Return the [X, Y] coordinate for the center point of the cell that contains the specified text.  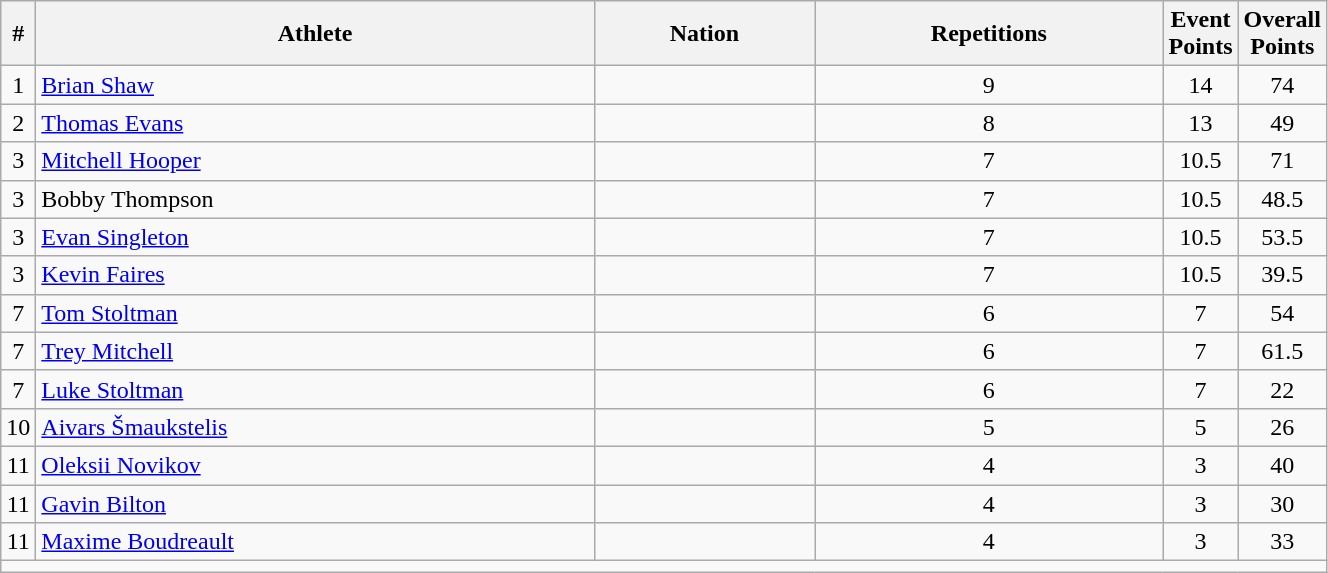
26 [1282, 427]
Nation [704, 34]
Mitchell Hooper [315, 161]
1 [18, 85]
39.5 [1282, 275]
49 [1282, 123]
53.5 [1282, 237]
Overall Points [1282, 34]
61.5 [1282, 351]
30 [1282, 503]
Aivars Šmaukstelis [315, 427]
Luke Stoltman [315, 389]
Athlete [315, 34]
74 [1282, 85]
Evan Singleton [315, 237]
Brian Shaw [315, 85]
Trey Mitchell [315, 351]
8 [989, 123]
Repetitions [989, 34]
Event Points [1200, 34]
Oleksii Novikov [315, 465]
2 [18, 123]
9 [989, 85]
40 [1282, 465]
13 [1200, 123]
10 [18, 427]
Kevin Faires [315, 275]
22 [1282, 389]
54 [1282, 313]
Maxime Boudreault [315, 542]
14 [1200, 85]
Tom Stoltman [315, 313]
Thomas Evans [315, 123]
48.5 [1282, 199]
# [18, 34]
Bobby Thompson [315, 199]
71 [1282, 161]
Gavin Bilton [315, 503]
33 [1282, 542]
